Pinpoint the cell where the given text exists, returning its [X, Y] midpoint coordinate. 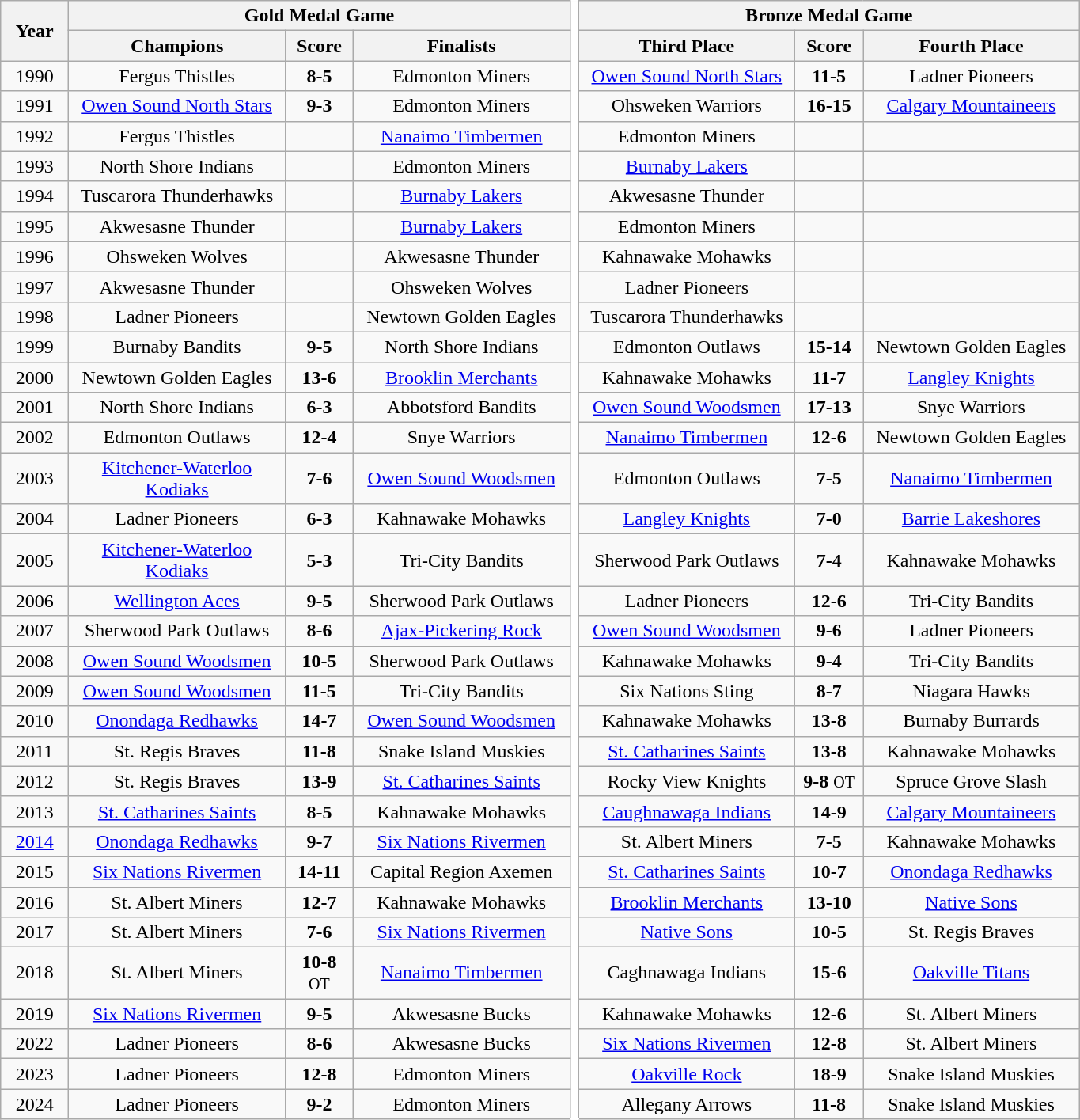
10-7 [829, 871]
Fourth Place [972, 46]
Ajax-Pickering Rock [461, 631]
Finalists [461, 46]
Ohsweken Warriors [687, 106]
2002 [35, 438]
Rocky View Knights [687, 781]
13-10 [829, 902]
1992 [35, 136]
9-2 [319, 1104]
Abbotsford Bandits [461, 408]
Spruce Grove Slash [972, 781]
2004 [35, 519]
2000 [35, 378]
2015 [35, 871]
2010 [35, 721]
2011 [35, 751]
1994 [35, 196]
14-9 [829, 811]
Oakville Rock [687, 1074]
1995 [35, 226]
12-7 [319, 902]
17-13 [829, 408]
Barrie Lakeshores [972, 519]
Year [35, 31]
Third Place [687, 46]
18-9 [829, 1074]
2017 [35, 932]
1993 [35, 166]
9-7 [319, 841]
1999 [35, 347]
Capital Region Axemen [461, 871]
Gold Medal Game [320, 16]
1991 [35, 106]
12-4 [319, 438]
1990 [35, 76]
11-7 [829, 378]
8-7 [829, 691]
Caughnawaga Indians [687, 811]
15-14 [829, 347]
Allegany Arrows [687, 1104]
13-9 [319, 781]
15-6 [829, 974]
2008 [35, 661]
7-4 [829, 560]
2006 [35, 601]
2001 [35, 408]
2013 [35, 811]
2014 [35, 841]
2018 [35, 974]
2003 [35, 478]
7-0 [829, 519]
Wellington Aces [177, 601]
Oakville Titans [972, 974]
9-6 [829, 631]
2009 [35, 691]
2007 [35, 631]
2012 [35, 781]
2005 [35, 560]
9-4 [829, 661]
10-8 OT [319, 974]
1998 [35, 317]
9-3 [319, 106]
Burnaby Burrards [972, 721]
Champions [177, 46]
Burnaby Bandits [177, 347]
Niagara Hawks [972, 691]
2019 [35, 1014]
2023 [35, 1074]
1996 [35, 256]
Six Nations Sting [687, 691]
14-11 [319, 871]
2016 [35, 902]
2022 [35, 1044]
13-6 [319, 378]
16-15 [829, 106]
Caghnawaga Indians [687, 974]
Bronze Medal Game [829, 16]
2024 [35, 1104]
1997 [35, 287]
9-8 OT [829, 781]
5-3 [319, 560]
14-7 [319, 721]
